Identify which cell holds the provided text, then report its (x, y) central coordinate. 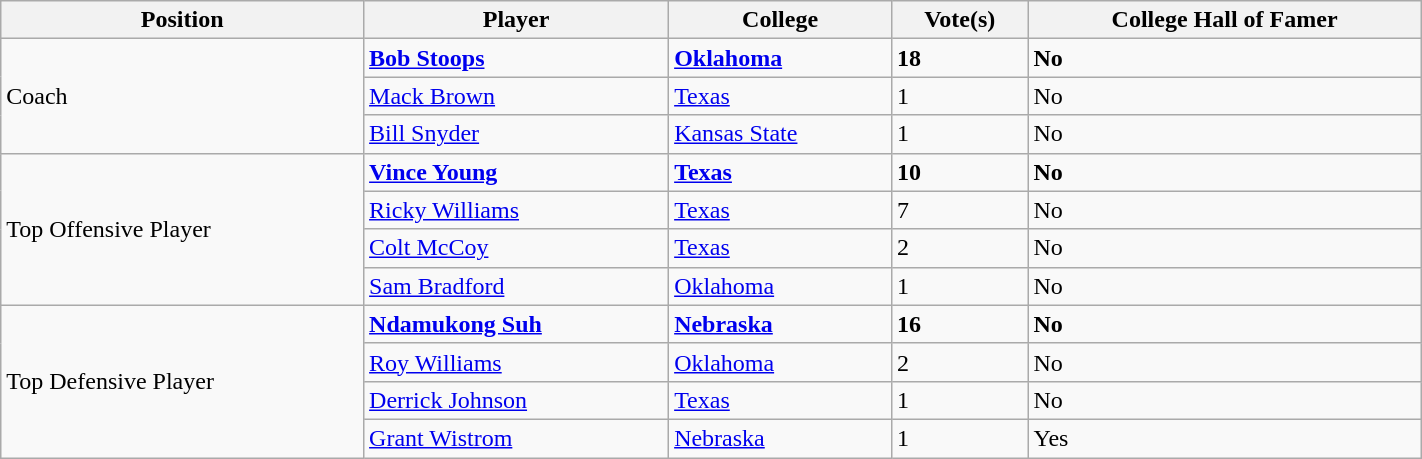
Vote(s) (960, 20)
Yes (1224, 438)
Position (182, 20)
Mack Brown (516, 96)
Sam Bradford (516, 286)
Derrick Johnson (516, 400)
Coach (182, 96)
7 (960, 210)
Kansas State (780, 134)
Grant Wistrom (516, 438)
Ndamukong Suh (516, 324)
16 (960, 324)
Player (516, 20)
College (780, 20)
Top Defensive Player (182, 381)
Colt McCoy (516, 248)
Roy Williams (516, 362)
18 (960, 58)
Ricky Williams (516, 210)
College Hall of Famer (1224, 20)
Bill Snyder (516, 134)
Top Offensive Player (182, 229)
10 (960, 172)
Bob Stoops (516, 58)
Vince Young (516, 172)
